Output the [X, Y] coordinate of the center of the cell containing the given text.  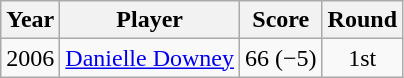
Year [30, 20]
1st [362, 58]
Score [280, 20]
Player [150, 20]
2006 [30, 58]
66 (−5) [280, 58]
Danielle Downey [150, 58]
Round [362, 20]
